Determine the [X, Y] coordinate at the center of the cell enclosing the given text.  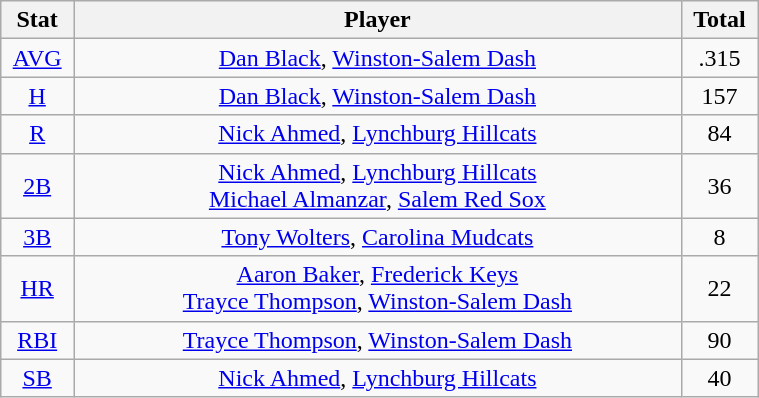
36 [719, 186]
90 [719, 340]
R [38, 134]
157 [719, 96]
H [38, 96]
HR [38, 288]
RBI [38, 340]
2B [38, 186]
.315 [719, 58]
22 [719, 288]
Total [719, 20]
AVG [38, 58]
84 [719, 134]
Stat [38, 20]
Player [378, 20]
Nick Ahmed, Lynchburg Hillcats Michael Almanzar, Salem Red Sox [378, 186]
40 [719, 378]
8 [719, 237]
Tony Wolters, Carolina Mudcats [378, 237]
SB [38, 378]
Trayce Thompson, Winston-Salem Dash [378, 340]
Aaron Baker, Frederick Keys Trayce Thompson, Winston-Salem Dash [378, 288]
3B [38, 237]
